Find where the given text appears and provide that cell's center as (X, Y) coordinate. 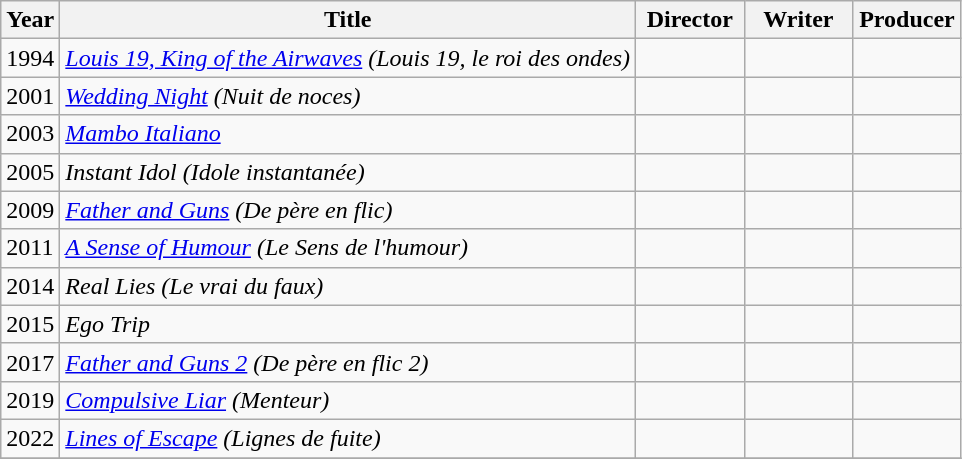
2003 (30, 134)
Lines of Escape (Lignes de fuite) (348, 438)
Instant Idol (Idole instantanée) (348, 172)
Father and Guns 2 (De père en flic 2) (348, 362)
Title (348, 20)
Louis 19, King of the Airwaves (Louis 19, le roi des ondes) (348, 58)
A Sense of Humour (Le Sens de l'humour) (348, 248)
2015 (30, 324)
Ego Trip (348, 324)
Writer (798, 20)
2019 (30, 400)
Year (30, 20)
Real Lies (Le vrai du faux) (348, 286)
Producer (908, 20)
2017 (30, 362)
2014 (30, 286)
1994 (30, 58)
2022 (30, 438)
2005 (30, 172)
Compulsive Liar (Menteur) (348, 400)
Director (690, 20)
Father and Guns (De père en flic) (348, 210)
2001 (30, 96)
2009 (30, 210)
Mambo Italiano (348, 134)
2011 (30, 248)
Wedding Night (Nuit de noces) (348, 96)
